Detect which cell encompasses the target text, then output its (X, Y) center coordinate. 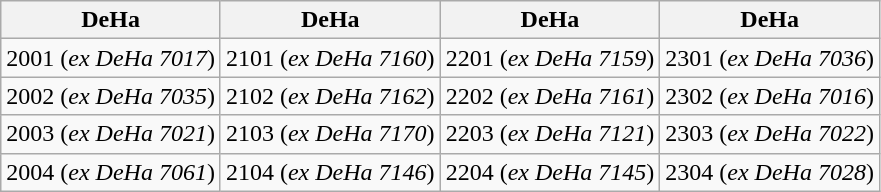
2201 (ex DeHa 7159) (550, 58)
2302 (ex DeHa 7016) (770, 96)
2004 (ex DeHa 7061) (111, 172)
2301 (ex DeHa 7036) (770, 58)
2101 (ex DeHa 7160) (330, 58)
2102 (ex DeHa 7162) (330, 96)
2202 (ex DeHa 7161) (550, 96)
2204 (ex DeHa 7145) (550, 172)
2104 (ex DeHa 7146) (330, 172)
2303 (ex DeHa 7022) (770, 134)
2103 (ex DeHa 7170) (330, 134)
2304 (ex DeHa 7028) (770, 172)
2203 (ex DeHa 7121) (550, 134)
2002 (ex DeHa 7035) (111, 96)
2003 (ex DeHa 7021) (111, 134)
2001 (ex DeHa 7017) (111, 58)
